Detect which cell encompasses the target text, then output its (x, y) center coordinate. 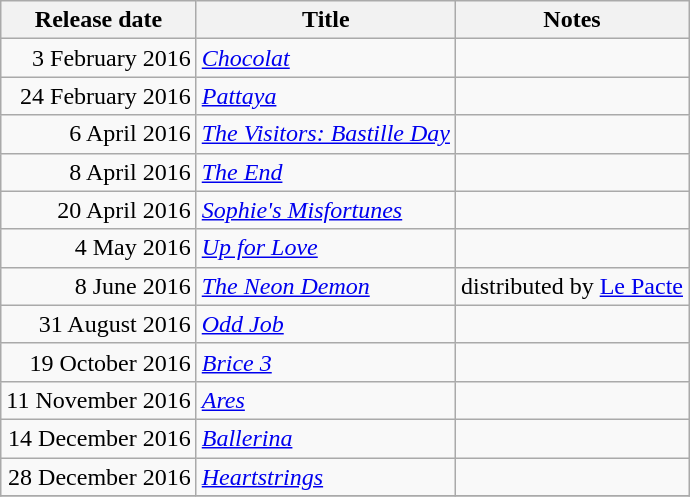
19 October 2016 (98, 362)
3 February 2016 (98, 58)
The Visitors: Bastille Day (326, 134)
Pattaya (326, 96)
Brice 3 (326, 362)
Notes (572, 20)
Sophie's Misfortunes (326, 210)
6 April 2016 (98, 134)
28 December 2016 (98, 477)
11 November 2016 (98, 400)
31 August 2016 (98, 324)
Ares (326, 400)
The End (326, 172)
8 June 2016 (98, 286)
Ballerina (326, 438)
4 May 2016 (98, 248)
Heartstrings (326, 477)
Release date (98, 20)
distributed by Le Pacte (572, 286)
Chocolat (326, 58)
20 April 2016 (98, 210)
The Neon Demon (326, 286)
8 April 2016 (98, 172)
Up for Love (326, 248)
Title (326, 20)
14 December 2016 (98, 438)
Odd Job (326, 324)
24 February 2016 (98, 96)
